Return the [X, Y] coordinate for the center point of the cell that contains the specified text.  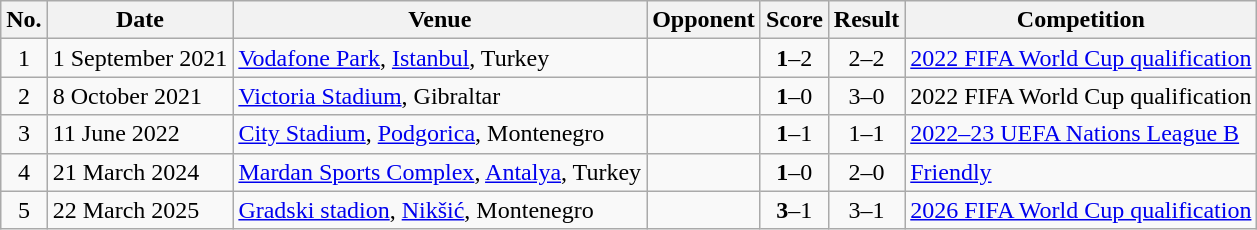
Victoria Stadium, Gibraltar [440, 96]
Mardan Sports Complex, Antalya, Turkey [440, 172]
Opponent [704, 20]
22 March 2025 [140, 210]
Score [794, 20]
4 [24, 172]
3 [24, 134]
Result [866, 20]
3–0 [866, 96]
Competition [1081, 20]
No. [24, 20]
City Stadium, Podgorica, Montenegro [440, 134]
1 September 2021 [140, 58]
Vodafone Park, Istanbul, Turkey [440, 58]
1–2 [794, 58]
2026 FIFA World Cup qualification [1081, 210]
Friendly [1081, 172]
1 [24, 58]
Venue [440, 20]
Gradski stadion, Nikšić, Montenegro [440, 210]
5 [24, 210]
8 October 2021 [140, 96]
2022–23 UEFA Nations League B [1081, 134]
2–2 [866, 58]
21 March 2024 [140, 172]
Date [140, 20]
2–0 [866, 172]
2 [24, 96]
11 June 2022 [140, 134]
